Search for the cell housing the specified text and yield its [x, y] center coordinate. 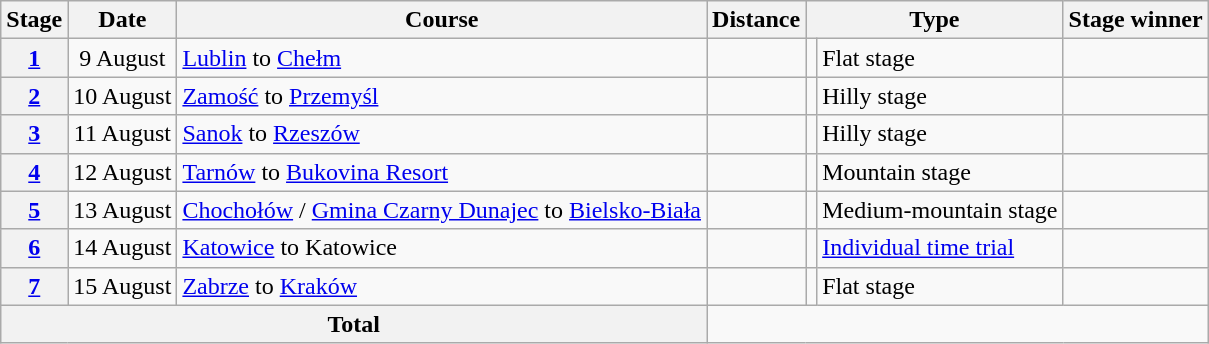
Distance [756, 20]
3 [34, 134]
7 [34, 286]
Zamość to Przemyśl [442, 96]
9 August [122, 58]
Katowice to Katowice [442, 248]
Lublin to Chełm [442, 58]
Total [354, 324]
1 [34, 58]
13 August [122, 210]
Mountain stage [940, 172]
2 [34, 96]
Zabrze to Kraków [442, 286]
5 [34, 210]
15 August [122, 286]
10 August [122, 96]
Stage winner [1136, 20]
Sanok to Rzeszów [442, 134]
14 August [122, 248]
Tarnów to Bukovina Resort [442, 172]
4 [34, 172]
Medium-mountain stage [940, 210]
Date [122, 20]
Type [934, 20]
Individual time trial [940, 248]
11 August [122, 134]
Chochołów / Gmina Czarny Dunajec to Bielsko-Biała [442, 210]
Course [442, 20]
12 August [122, 172]
6 [34, 248]
Stage [34, 20]
